Find where the given text appears and provide that cell's center as (x, y) coordinate. 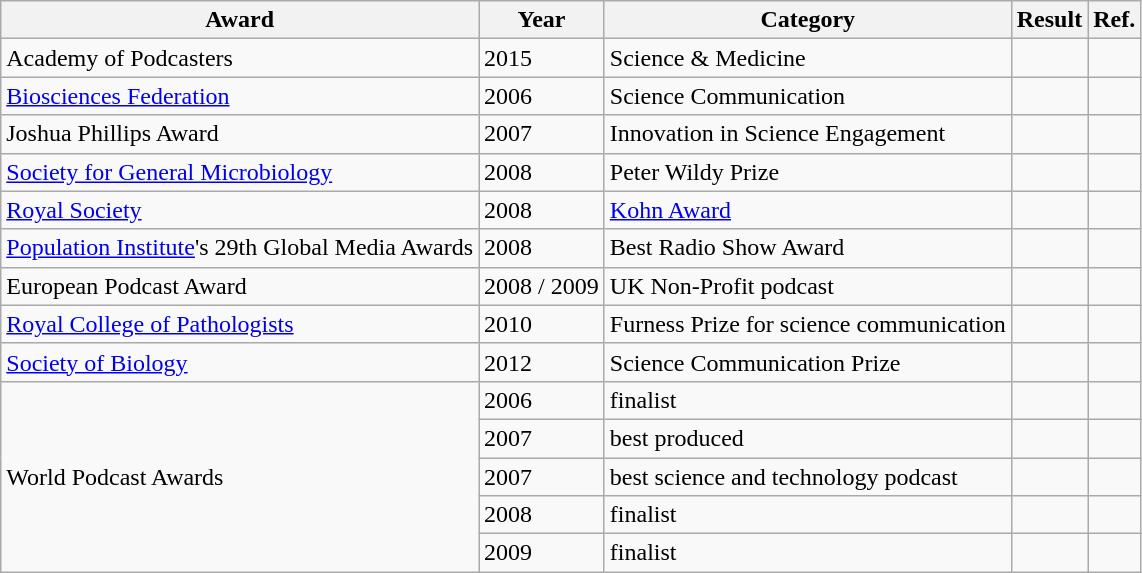
Peter Wildy Prize (808, 172)
Science & Medicine (808, 58)
Biosciences Federation (240, 96)
Population Institute's 29th Global Media Awards (240, 248)
Furness Prize for science communication (808, 324)
Science Communication Prize (808, 362)
Academy of Podcasters (240, 58)
Result (1049, 20)
World Podcast Awards (240, 476)
Royal College of Pathologists (240, 324)
European Podcast Award (240, 286)
2008 / 2009 (542, 286)
Year (542, 20)
Society of Biology (240, 362)
Society for General Microbiology (240, 172)
Kohn Award (808, 210)
best produced (808, 438)
2010 (542, 324)
best science and technology podcast (808, 477)
UK Non-Profit podcast (808, 286)
Category (808, 20)
2009 (542, 553)
Innovation in Science Engagement (808, 134)
Science Communication (808, 96)
2012 (542, 362)
Award (240, 20)
Joshua Phillips Award (240, 134)
Ref. (1114, 20)
Royal Society (240, 210)
2015 (542, 58)
Best Radio Show Award (808, 248)
